Return [x, y] of the center of cell containing provided text 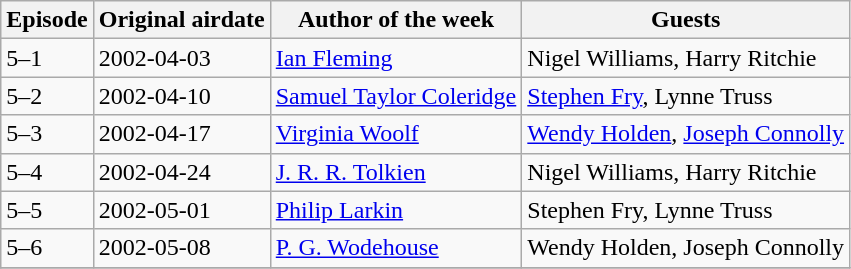
5–6 [47, 248]
J. R. R. Tolkien [396, 172]
5–2 [47, 96]
P. G. Wodehouse [396, 248]
5–5 [47, 210]
2002-04-10 [182, 96]
Ian Fleming [396, 58]
2002-04-17 [182, 134]
Episode [47, 20]
Author of the week [396, 20]
2002-05-01 [182, 210]
Original airdate [182, 20]
5–4 [47, 172]
2002-04-24 [182, 172]
2002-04-03 [182, 58]
Virginia Woolf [396, 134]
Samuel Taylor Coleridge [396, 96]
5–3 [47, 134]
2002-05-08 [182, 248]
Guests [686, 20]
Philip Larkin [396, 210]
5–1 [47, 58]
